Pinpoint the cell where the given text exists, returning its (X, Y) midpoint coordinate. 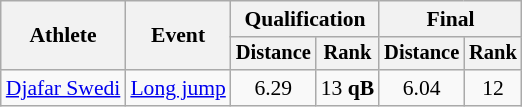
Djafar Swedi (64, 88)
Final (450, 19)
Long jump (178, 88)
6.29 (274, 88)
6.04 (422, 88)
13 qB (348, 88)
Event (178, 36)
12 (493, 88)
Qualification (305, 19)
Athlete (64, 36)
